Detect which cell encompasses the target text, then output its (x, y) center coordinate. 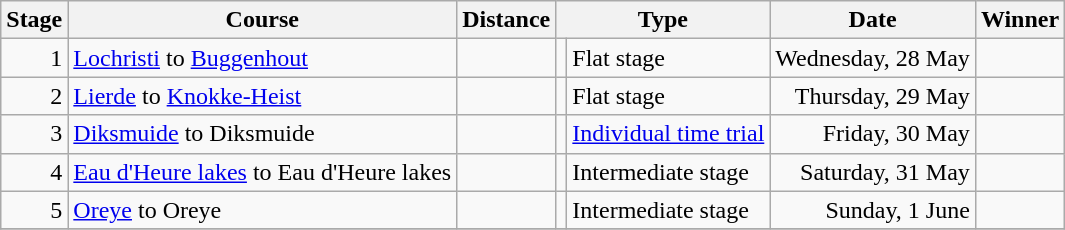
5 (34, 210)
Eau d'Heure lakes to Eau d'Heure lakes (262, 172)
Lochristi to Buggenhout (262, 58)
Wednesday, 28 May (873, 58)
2 (34, 96)
Sunday, 1 June (873, 210)
Lierde to Knokke-Heist (262, 96)
Thursday, 29 May (873, 96)
Type (663, 20)
1 (34, 58)
3 (34, 134)
Saturday, 31 May (873, 172)
Distance (506, 20)
Individual time trial (668, 134)
Oreye to Oreye (262, 210)
Stage (34, 20)
Date (873, 20)
Course (262, 20)
Winner (1020, 20)
4 (34, 172)
Friday, 30 May (873, 134)
Diksmuide to Diksmuide (262, 134)
